For the text-containing cell, return its midpoint in [X, Y] coordinate format. 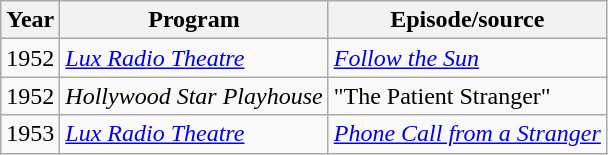
Episode/source [467, 20]
Phone Call from a Stranger [467, 134]
Year [30, 20]
Program [194, 20]
"The Patient Stranger" [467, 96]
1953 [30, 134]
Hollywood Star Playhouse [194, 96]
Follow the Sun [467, 58]
